Locate the cell with the specified text and output its [X, Y] center coordinate. 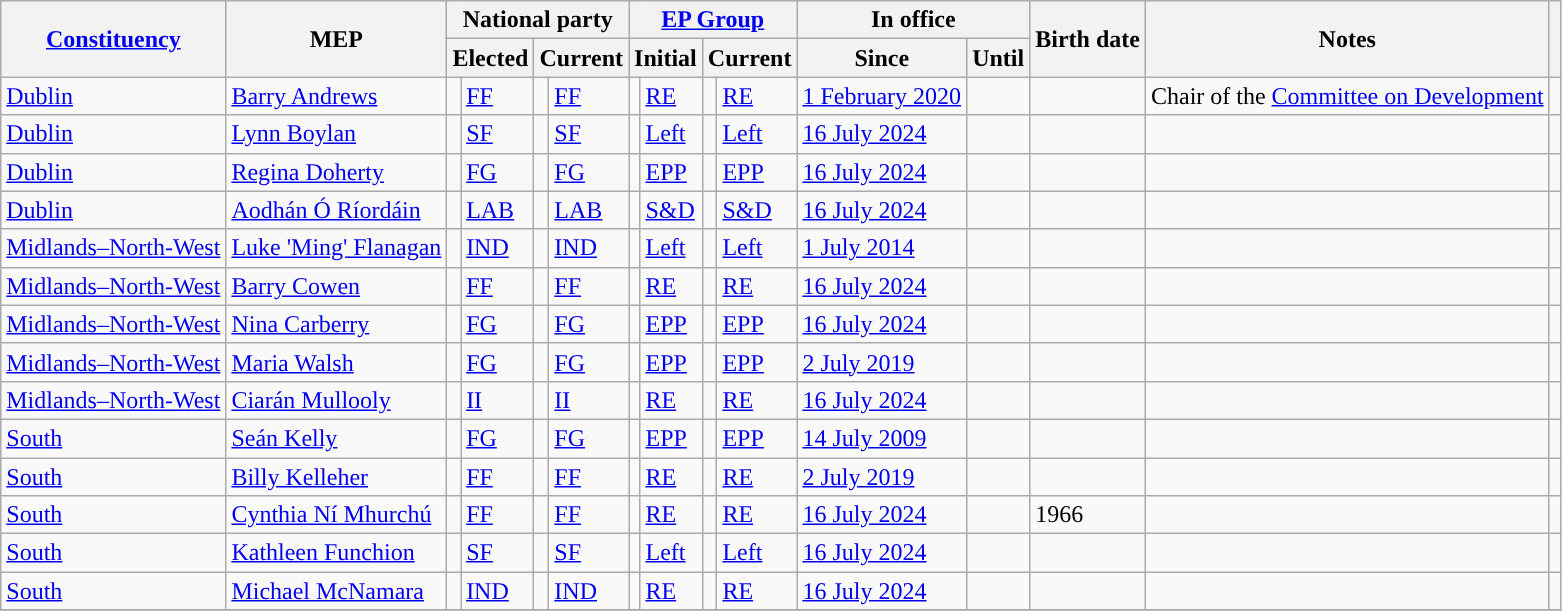
Barry Cowen [336, 286]
In office [914, 20]
Barry Andrews [336, 96]
Cynthia Ní Mhurchú [336, 515]
Lynn Boylan [336, 134]
Maria Walsh [336, 362]
Nina Carberry [336, 324]
Since [882, 58]
Billy Kelleher [336, 477]
Initial [666, 58]
Regina Doherty [336, 172]
1966 [1088, 515]
National party [538, 20]
Constituency [114, 39]
Birth date [1088, 39]
1 February 2020 [882, 96]
Seán Kelly [336, 438]
1 July 2014 [882, 248]
Elected [490, 58]
Until [998, 58]
Ciarán Mullooly [336, 400]
14 July 2009 [882, 438]
Notes [1347, 39]
Michael McNamara [336, 591]
Luke 'Ming' Flanagan [336, 248]
EP Group [713, 20]
Aodhán Ó Ríordáin [336, 210]
MEP [336, 39]
Kathleen Funchion [336, 553]
Chair of the Committee on Development [1347, 96]
